Output the [X, Y] coordinate of the center of the cell containing the given text.  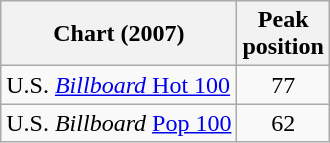
U.S. Billboard Pop 100 [119, 123]
Chart (2007) [119, 34]
62 [283, 123]
Peakposition [283, 34]
77 [283, 85]
U.S. Billboard Hot 100 [119, 85]
